Search for the cell housing the specified text and yield its [X, Y] center coordinate. 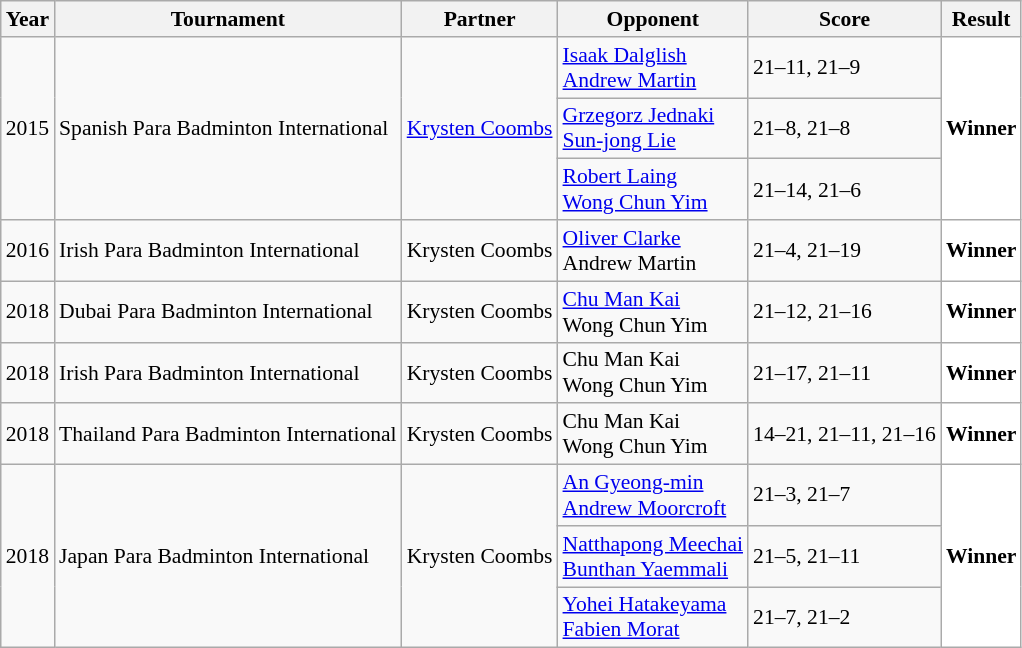
Score [844, 19]
Spanish Para Badminton International [228, 128]
Isaak Dalglish Andrew Martin [654, 68]
Oliver Clarke Andrew Martin [654, 250]
Opponent [654, 19]
21–7, 21–2 [844, 618]
Year [28, 19]
21–17, 21–11 [844, 372]
Dubai Para Badminton International [228, 312]
2016 [28, 250]
14–21, 21–11, 21–16 [844, 434]
2015 [28, 128]
Japan Para Badminton International [228, 556]
21–14, 21–6 [844, 190]
Result [982, 19]
An Gyeong-min Andrew Moorcroft [654, 496]
Natthapong Meechai Bunthan Yaemmali [654, 556]
Partner [480, 19]
21–4, 21–19 [844, 250]
21–5, 21–11 [844, 556]
21–8, 21–8 [844, 128]
21–3, 21–7 [844, 496]
Yohei Hatakeyama Fabien Morat [654, 618]
Grzegorz Jednaki Sun-jong Lie [654, 128]
21–11, 21–9 [844, 68]
Thailand Para Badminton International [228, 434]
Tournament [228, 19]
Robert Laing Wong Chun Yim [654, 190]
21–12, 21–16 [844, 312]
